Capture the cell that displays the provided text and extract its [x, y] central coordinate. 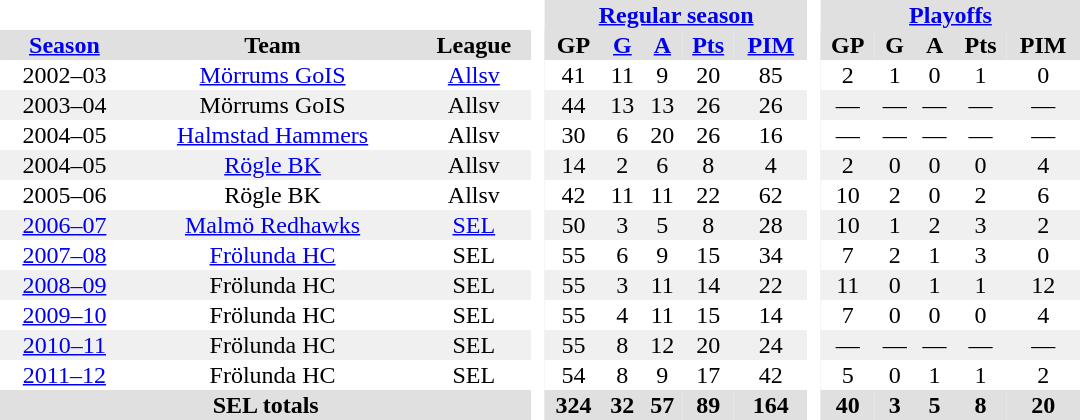
54 [574, 375]
24 [771, 345]
89 [708, 405]
28 [771, 225]
40 [848, 405]
2006–07 [64, 225]
Season [64, 45]
324 [574, 405]
Regular season [676, 15]
Halmstad Hammers [273, 135]
Team [273, 45]
2009–10 [64, 315]
16 [771, 135]
League [474, 45]
2007–08 [64, 255]
34 [771, 255]
2003–04 [64, 105]
44 [574, 105]
2011–12 [64, 375]
2005–06 [64, 195]
85 [771, 75]
50 [574, 225]
Playoffs [950, 15]
62 [771, 195]
SEL totals [266, 405]
41 [574, 75]
30 [574, 135]
2002–03 [64, 75]
2008–09 [64, 285]
57 [662, 405]
17 [708, 375]
164 [771, 405]
Malmö Redhawks [273, 225]
2010–11 [64, 345]
32 [622, 405]
